Determine the (x, y) coordinate at the center of the cell enclosing the given text.  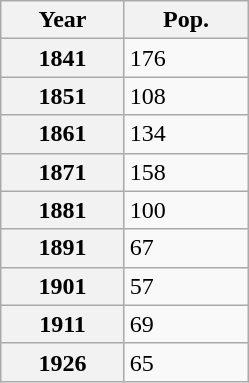
134 (186, 134)
67 (186, 248)
1901 (63, 286)
158 (186, 172)
1911 (63, 324)
65 (186, 362)
1871 (63, 172)
1881 (63, 210)
1861 (63, 134)
57 (186, 286)
69 (186, 324)
100 (186, 210)
Year (63, 20)
1841 (63, 58)
176 (186, 58)
Pop. (186, 20)
1926 (63, 362)
1891 (63, 248)
1851 (63, 96)
108 (186, 96)
